From the cell containing the given text, extract its center point as [X, Y] coordinate. 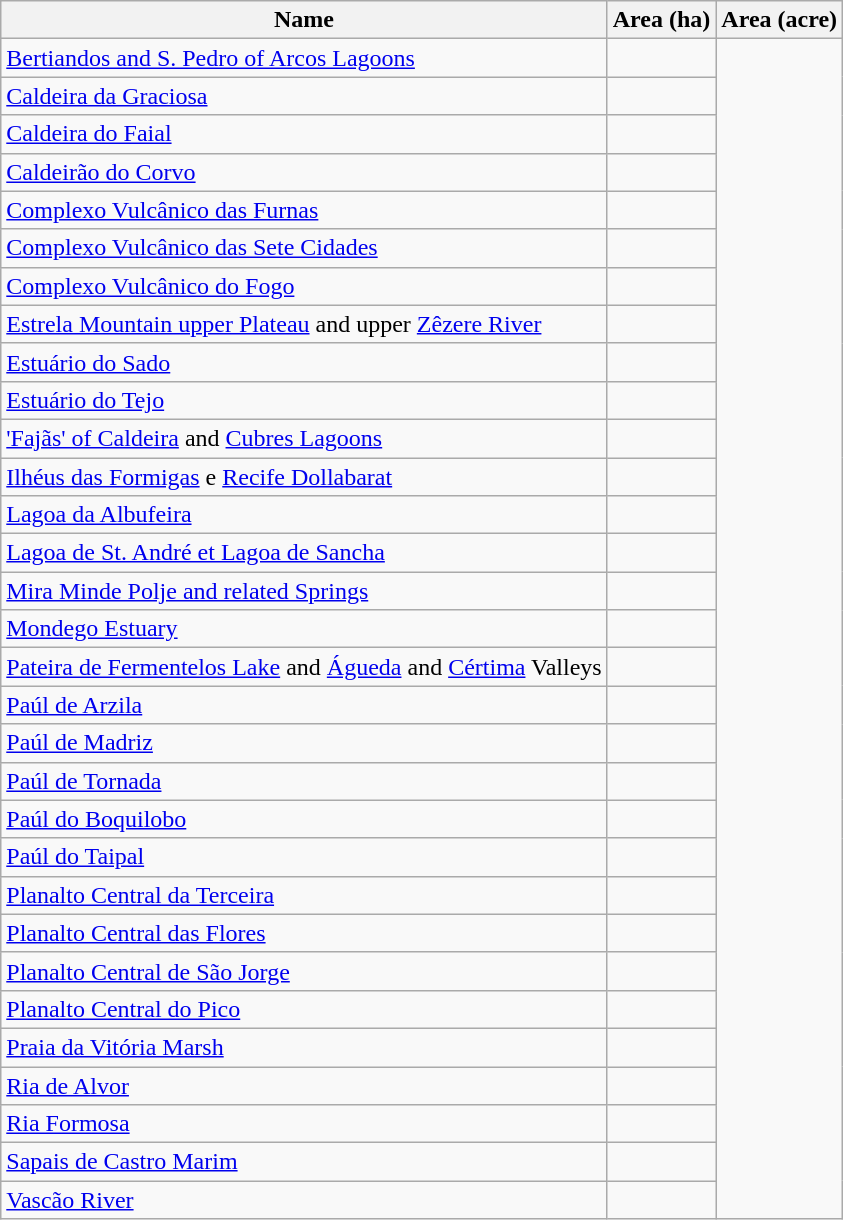
'Fajãs' of Caldeira and Cubres Lagoons [304, 438]
Caldeira do Faial [304, 134]
Praia da Vitória Marsh [304, 1047]
Area (ha) [662, 20]
Complexo Vulcânico das Sete Cidades [304, 248]
Vascão River [304, 1200]
Caldeira da Graciosa [304, 96]
Complexo Vulcânico do Fogo [304, 286]
Paúl do Taipal [304, 857]
Lagoa da Albufeira [304, 515]
Paúl de Arzila [304, 705]
Planalto Central da Terceira [304, 895]
Paúl de Madriz [304, 743]
Mira Minde Polje and related Springs [304, 591]
Estrela Mountain upper Plateau and upper Zêzere River [304, 324]
Complexo Vulcânico das Furnas [304, 210]
Sapais de Castro Marim [304, 1162]
Planalto Central do Pico [304, 1009]
Ria Formosa [304, 1124]
Planalto Central das Flores [304, 933]
Ilhéus das Formigas e Recife Dollabarat [304, 477]
Estuário do Tejo [304, 400]
Lagoa de St. André et Lagoa de Sancha [304, 553]
Area (acre) [780, 20]
Pateira de Fermentelos Lake and Águeda and Cértima Valleys [304, 667]
Ria de Alvor [304, 1085]
Estuário do Sado [304, 362]
Paúl do Boquilobo [304, 819]
Paúl de Tornada [304, 781]
Planalto Central de São Jorge [304, 971]
Name [304, 20]
Mondego Estuary [304, 629]
Bertiandos and S. Pedro of Arcos Lagoons [304, 58]
Caldeirão do Corvo [304, 172]
